Locate the cell with the specified text and output its [X, Y] center coordinate. 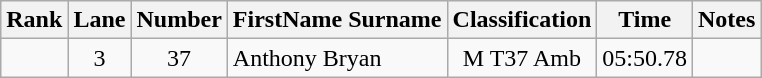
Rank [34, 20]
Anthony Bryan [337, 58]
Lane [100, 20]
FirstName Surname [337, 20]
3 [100, 58]
Time [645, 20]
Classification [522, 20]
37 [179, 58]
Number [179, 20]
Notes [727, 20]
05:50.78 [645, 58]
M T37 Amb [522, 58]
